Extract the [X, Y] coordinate from the center of the cell holding the provided text.  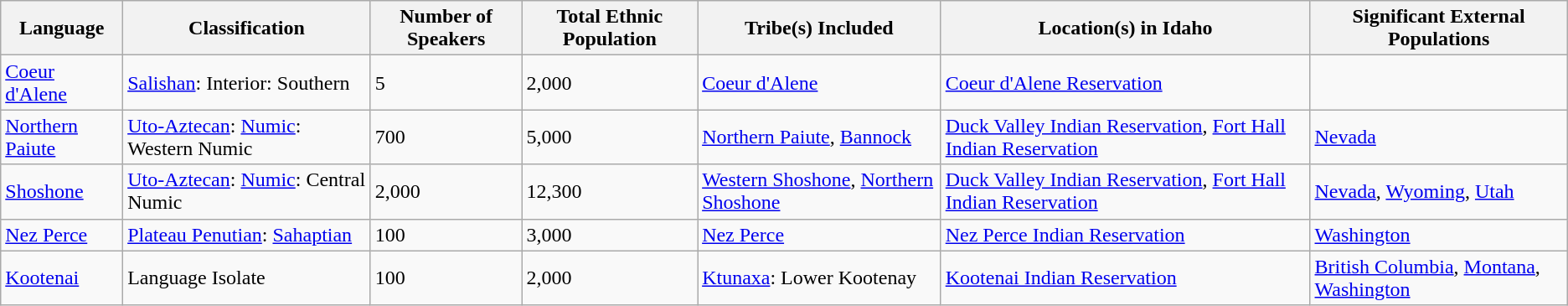
Classification [247, 29]
Tribe(s) Included [819, 29]
Nez Perce Indian Reservation [1126, 235]
12,300 [610, 191]
Nevada, Wyoming, Utah [1439, 191]
Coeur d'Alene Reservation [1126, 82]
Location(s) in Idaho [1126, 29]
Plateau Penutian: Sahaptian [247, 235]
Ktunaxa: Lower Kootenay [819, 278]
Number of Speakers [446, 29]
Uto-Aztecan: Numic: Central Numic [247, 191]
Total Ethnic Population [610, 29]
Uto-Aztecan: Numic: Western Numic [247, 137]
Salishan: Interior: Southern [247, 82]
Kootenai Indian Reservation [1126, 278]
Washington [1439, 235]
Language [62, 29]
Significant External Populations [1439, 29]
700 [446, 137]
Northern Paiute, Bannock [819, 137]
5,000 [610, 137]
Language Isolate [247, 278]
5 [446, 82]
Nevada [1439, 137]
British Columbia, Montana, Washington [1439, 278]
Kootenai [62, 278]
3,000 [610, 235]
Northern Paiute [62, 137]
Shoshone [62, 191]
Western Shoshone, Northern Shoshone [819, 191]
